Detect which cell encompasses the target text, then output its (x, y) center coordinate. 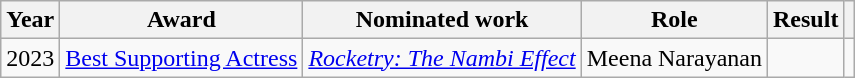
Award (182, 20)
Meena Narayanan (674, 58)
Nominated work (442, 20)
Result (806, 20)
Best Supporting Actress (182, 58)
Rocketry: The Nambi Effect (442, 58)
2023 (30, 58)
Role (674, 20)
Year (30, 20)
